Identify which cell holds the provided text, then report its [X, Y] central coordinate. 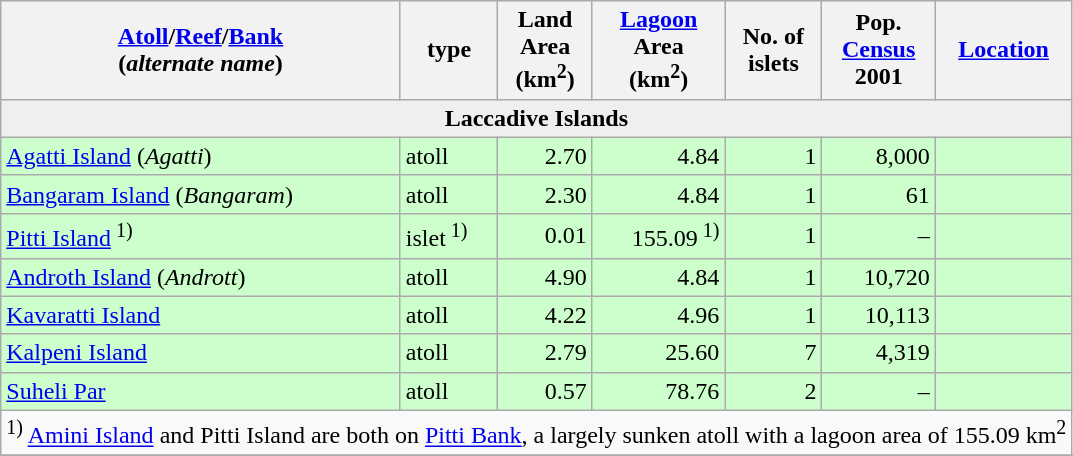
type [449, 50]
8,000 [878, 156]
25.60 [658, 353]
0.57 [545, 391]
7 [774, 353]
61 [878, 194]
LandArea(km2) [545, 50]
0.01 [545, 236]
2.70 [545, 156]
LagoonArea(km2) [658, 50]
10,720 [878, 277]
Kavaratti Island [201, 315]
10,113 [878, 315]
155.09 1) [658, 236]
4,319 [878, 353]
2 [774, 391]
Bangaram Island (Bangaram) [201, 194]
Suheli Par [201, 391]
Laccadive Islands [536, 118]
No. ofislets [774, 50]
Location [1004, 50]
Agatti Island (Agatti) [201, 156]
Androth Island (Andrott) [201, 277]
4.22 [545, 315]
78.76 [658, 391]
2.30 [545, 194]
Pop.Census2001 [878, 50]
Atoll/Reef/Bank(alternate name) [201, 50]
islet 1) [449, 236]
2.79 [545, 353]
Pitti Island 1) [201, 236]
Kalpeni Island [201, 353]
1) Amini Island and Pitti Island are both on Pitti Bank, a largely sunken atoll with a lagoon area of 155.09 km2 [536, 432]
4.96 [658, 315]
4.90 [545, 277]
